Search for the cell housing the specified text and yield its [X, Y] center coordinate. 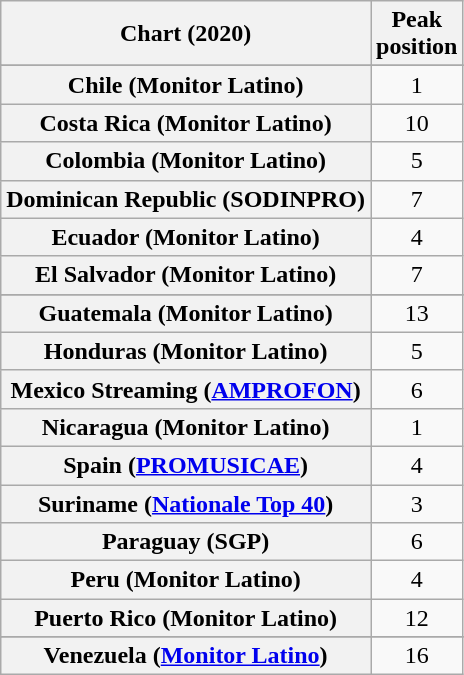
16 [416, 656]
Costa Rica (Monitor Latino) [186, 123]
Spain (PROMUSICAE) [186, 465]
12 [416, 618]
Dominican Republic (SODINPRO) [186, 199]
Venezuela (Monitor Latino) [186, 656]
10 [416, 123]
Mexico Streaming (AMPROFON) [186, 389]
Suriname (Nationale Top 40) [186, 503]
3 [416, 503]
Peakposition [416, 34]
Puerto Rico (Monitor Latino) [186, 618]
Guatemala (Monitor Latino) [186, 313]
Nicaragua (Monitor Latino) [186, 427]
Paraguay (SGP) [186, 542]
Chart (2020) [186, 34]
Ecuador (Monitor Latino) [186, 237]
Honduras (Monitor Latino) [186, 351]
El Salvador (Monitor Latino) [186, 275]
Peru (Monitor Latino) [186, 580]
13 [416, 313]
Colombia (Monitor Latino) [186, 161]
Chile (Monitor Latino) [186, 85]
